Return (X, Y) of the center of cell containing provided text 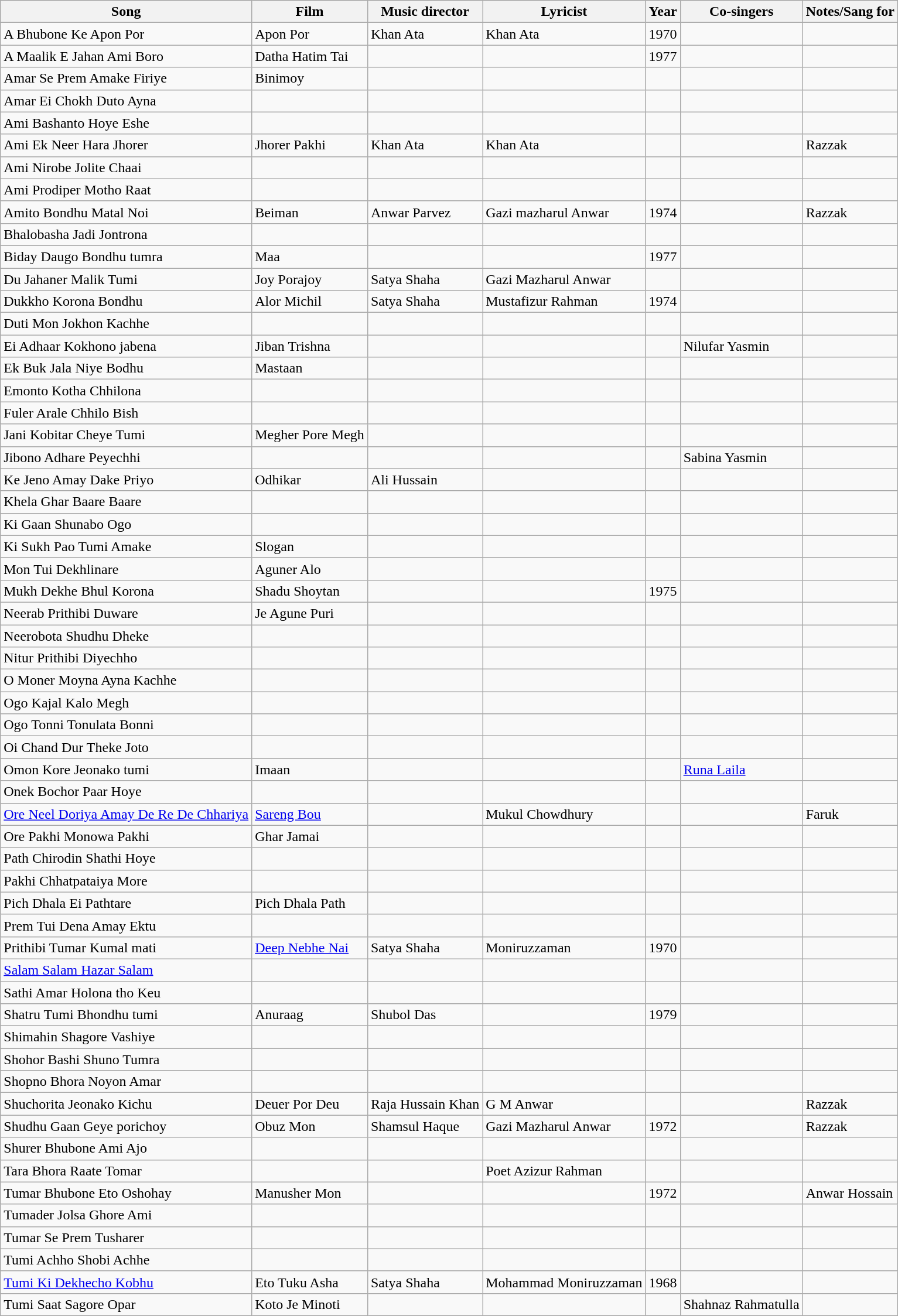
Je Agune Puri (310, 613)
Anwar Hossain (850, 1193)
Apon Por (310, 34)
Bhalobasha Jadi Jontrona (127, 234)
Ali Hussain (425, 480)
Shadu Shoytan (310, 591)
Shubol Das (425, 1015)
Tumi Ki Dekhecho Kobhu (127, 1282)
Biday Daugo Bondhu tumra (127, 257)
Shudhu Gaan Geye porichoy (127, 1126)
Song (127, 12)
Amar Se Prem Amake Firiye (127, 78)
Omon Kore Jeonako tumi (127, 770)
Tara Bhora Raate Tomar (127, 1171)
Moniruzzaman (564, 948)
Pich Dhala Path (310, 903)
Ki Gaan Shunabo Ogo (127, 524)
Duti Mon Jokhon Kachhe (127, 324)
Ke Jeno Amay Dake Priyo (127, 480)
Pakhi Chhatpataiya More (127, 881)
Eto Tuku Asha (310, 1282)
Mukh Dekhe Bhul Korona (127, 591)
A Maalik E Jahan Ami Boro (127, 56)
Tumar Se Prem Tusharer (127, 1238)
1975 (663, 591)
1979 (663, 1015)
Jibono Adhare Peyechhi (127, 457)
Mohammad Moniruzzaman (564, 1282)
Sathi Amar Holona tho Keu (127, 993)
Shatru Tumi Bhondhu tumi (127, 1015)
Shamsul Haque (425, 1126)
Pich Dhala Ei Pathtare (127, 903)
Ki Sukh Pao Tumi Amake (127, 546)
Mastaan (310, 368)
Ogo Kajal Kalo Megh (127, 703)
Neerobota Shudhu Dheke (127, 635)
Jhorer Pakhi (310, 145)
Maa (310, 257)
Datha Hatim Tai (310, 56)
Shuchorita Jeonako Kichu (127, 1104)
Du Jahaner Malik Tumi (127, 279)
Music director (425, 12)
Khela Ghar Baare Baare (127, 502)
Shahnaz Rahmatulla (742, 1304)
Dukkho Korona Bondhu (127, 302)
Koto Je Minoti (310, 1304)
Slogan (310, 546)
Raja Hussain Khan (425, 1104)
Mon Tui Dekhlinare (127, 569)
Ami Nirobe Jolite Chaai (127, 168)
Ore Pakhi Monowa Pakhi (127, 836)
Ami Bashanto Hoye Eshe (127, 123)
Tumi Saat Sagore Opar (127, 1304)
Sabina Yasmin (742, 457)
Sareng Bou (310, 814)
Ei Adhaar Kokhono jabena (127, 346)
Path Chirodin Shathi Hoye (127, 859)
Notes/Sang for (850, 12)
Ami Ek Neer Hara Jhorer (127, 145)
Year (663, 12)
Binimoy (310, 78)
Deep Nebhe Nai (310, 948)
Shopno Bhora Noyon Amar (127, 1082)
Tumader Jolsa Ghore Ami (127, 1215)
Prem Tui Dena Amay Ektu (127, 925)
A Bhubone Ke Apon Por (127, 34)
Anuraag (310, 1015)
Film (310, 12)
Imaan (310, 770)
Jani Kobitar Cheye Tumi (127, 435)
Amar Ei Chokh Duto Ayna (127, 101)
Onek Bochor Paar Hoye (127, 792)
Megher Pore Megh (310, 435)
Shimahin Shagore Vashiye (127, 1037)
Manusher Mon (310, 1193)
Ore Neel Doriya Amay De Re De Chhariya (127, 814)
Aguner Alo (310, 569)
Nitur Prithibi Diyechho (127, 658)
Ek Buk Jala Niye Bodhu (127, 368)
Ogo Tonni Tonulata Bonni (127, 725)
Amito Bondhu Matal Noi (127, 212)
Neerab Prithibi Duware (127, 613)
Obuz Mon (310, 1126)
Shurer Bhubone Ami Ajo (127, 1148)
Deuer Por Deu (310, 1104)
Ami Prodiper Motho Raat (127, 190)
Lyricist (564, 12)
Fuler Arale Chhilo Bish (127, 413)
Nilufar Yasmin (742, 346)
Mukul Chowdhury (564, 814)
Gazi mazharul Anwar (564, 212)
Anwar Parvez (425, 212)
1968 (663, 1282)
Poet Azizur Rahman (564, 1171)
Odhikar (310, 480)
Co-singers (742, 12)
Tumi Achho Shobi Achhe (127, 1260)
Beiman (310, 212)
Tumar Bhubone Eto Oshohay (127, 1193)
Shohor Bashi Shuno Tumra (127, 1059)
Salam Salam Hazar Salam (127, 970)
Faruk (850, 814)
Ghar Jamai (310, 836)
Joy Porajoy (310, 279)
Runa Laila (742, 770)
O Moner Moyna Ayna Kachhe (127, 681)
Jiban Trishna (310, 346)
G M Anwar (564, 1104)
Mustafizur Rahman (564, 302)
Oi Chand Dur Theke Joto (127, 747)
Emonto Kotha Chhilona (127, 391)
Alor Michil (310, 302)
Prithibi Tumar Kumal mati (127, 948)
